Pinpoint the cell where the given text exists, returning its [X, Y] midpoint coordinate. 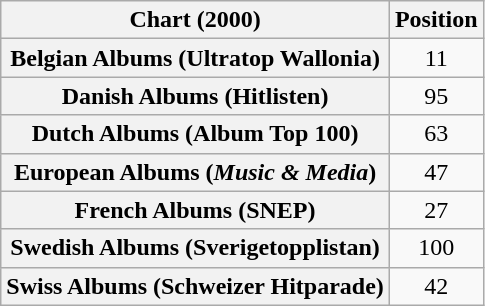
Dutch Albums (Album Top 100) [196, 134]
100 [436, 248]
Position [436, 20]
47 [436, 172]
Swiss Albums (Schweizer Hitparade) [196, 286]
Belgian Albums (Ultratop Wallonia) [196, 58]
Chart (2000) [196, 20]
11 [436, 58]
63 [436, 134]
Swedish Albums (Sverigetopplistan) [196, 248]
27 [436, 210]
European Albums (Music & Media) [196, 172]
42 [436, 286]
95 [436, 96]
French Albums (SNEP) [196, 210]
Danish Albums (Hitlisten) [196, 96]
